From the cell containing the given text, extract its center point as [x, y] coordinate. 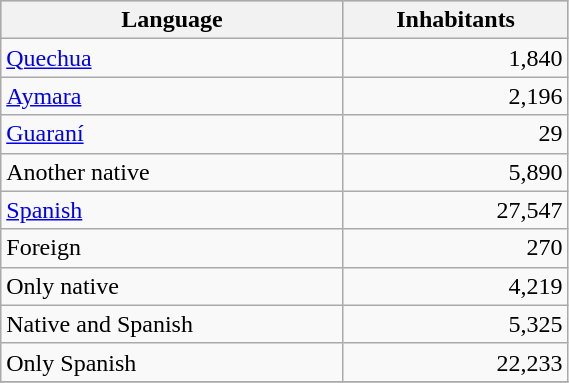
29 [456, 134]
Foreign [172, 248]
Guaraní [172, 134]
4,219 [456, 286]
Native and Spanish [172, 324]
5,325 [456, 324]
2,196 [456, 96]
Only Spanish [172, 362]
27,547 [456, 210]
270 [456, 248]
Quechua [172, 58]
Another native [172, 172]
22,233 [456, 362]
Spanish [172, 210]
5,890 [456, 172]
Language [172, 20]
Inhabitants [456, 20]
Only native [172, 286]
Aymara [172, 96]
1,840 [456, 58]
